Capture the cell that displays the provided text and extract its (x, y) central coordinate. 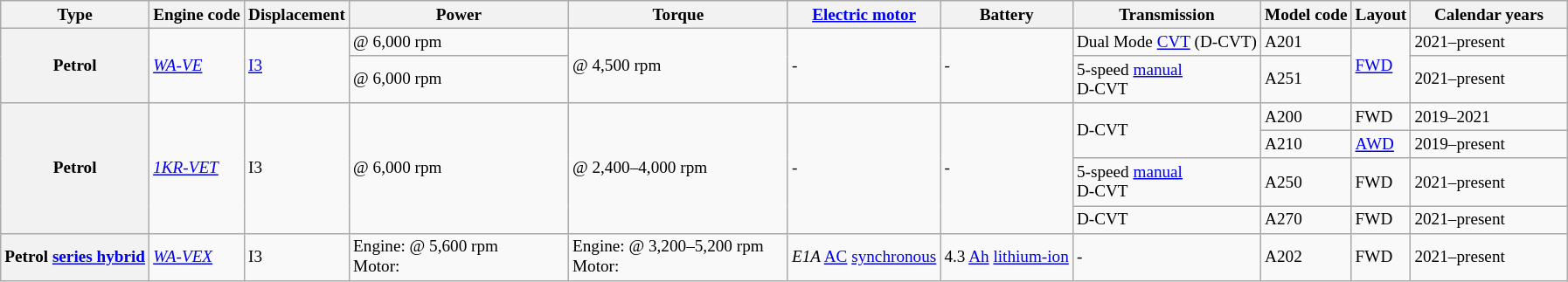
Dual Mode CVT (D-CVT) (1166, 42)
1KR-VET (198, 168)
Model code (1307, 15)
A270 (1307, 219)
Battery (1007, 15)
Electric motor (864, 15)
E1A AC synchronous (864, 257)
Type (75, 15)
Petrol series hybrid (75, 257)
A250 (1307, 182)
2019–present (1489, 145)
Torque (678, 15)
WA-VEX (198, 257)
A251 (1307, 79)
Power (458, 15)
A200 (1307, 117)
2019–2021 (1489, 117)
Calendar years (1489, 15)
Engine code (198, 15)
Displacement (296, 15)
Layout (1381, 15)
A202 (1307, 257)
@ 2,400–4,000 rpm (678, 168)
Engine: @ 3,200–5,200 rpmMotor: (678, 257)
@ 4,500 rpm (678, 65)
A210 (1307, 145)
AWD (1381, 145)
Transmission (1166, 15)
4.3 Ah lithium-ion (1007, 257)
WA-VE (198, 65)
Engine: @ 5,600 rpmMotor: (458, 257)
A201 (1307, 42)
